Provide the (x, y) coordinate of the cell's center where the given text is located.  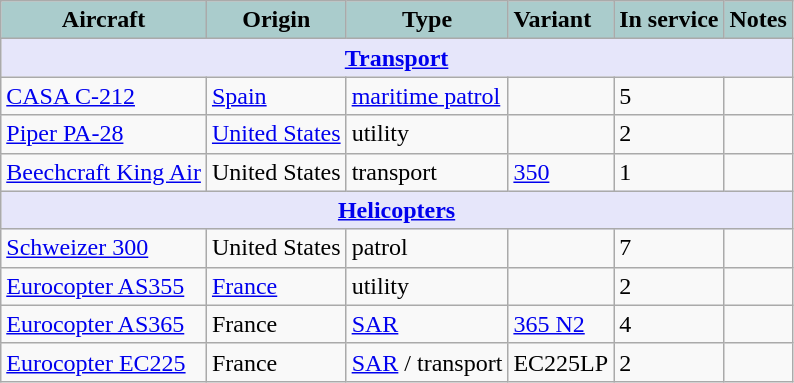
350 (561, 172)
EC225LP (561, 362)
Beechcraft King Air (104, 172)
maritime patrol (427, 96)
Type (427, 20)
Piper PA-28 (104, 134)
Notes (758, 20)
In service (669, 20)
7 (669, 248)
Origin (276, 20)
5 (669, 96)
Schweizer 300 (104, 248)
1 (669, 172)
Spain (276, 96)
SAR (427, 324)
Eurocopter EC225 (104, 362)
CASA C-212 (104, 96)
Eurocopter AS365 (104, 324)
Transport (397, 58)
patrol (427, 248)
Eurocopter AS355 (104, 286)
Helicopters (397, 210)
4 (669, 324)
365 N2 (561, 324)
transport (427, 172)
SAR / transport (427, 362)
Variant (561, 20)
Aircraft (104, 20)
